Detect which cell encompasses the target text, then output its (x, y) center coordinate. 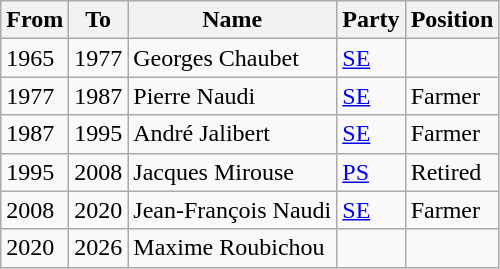
Jean-François Naudi (232, 210)
Pierre Naudi (232, 96)
Position (452, 20)
2026 (98, 248)
PS (371, 172)
Name (232, 20)
Georges Chaubet (232, 58)
1965 (35, 58)
From (35, 20)
Retired (452, 172)
Party (371, 20)
Maxime Roubichou (232, 248)
Jacques Mirouse (232, 172)
To (98, 20)
André Jalibert (232, 134)
